Find where the given text appears and provide that cell's center as (X, Y) coordinate. 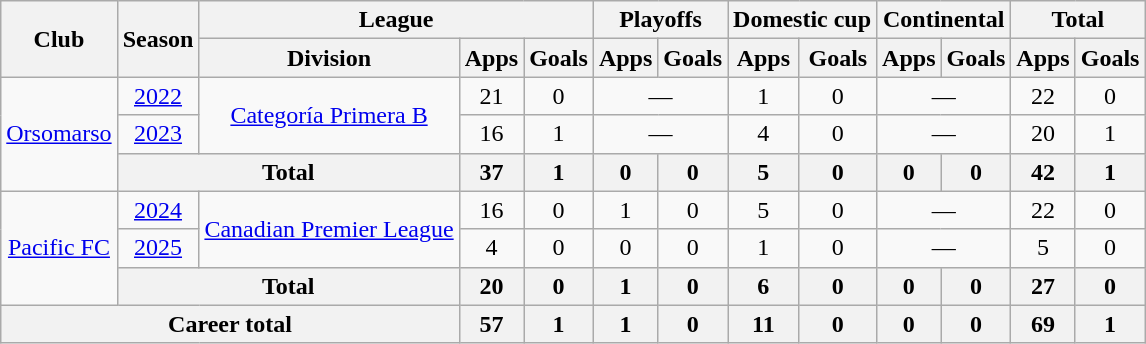
Orsomarso (59, 134)
2023 (158, 134)
69 (1043, 324)
Domestic cup (802, 20)
Pacific FC (59, 248)
57 (491, 324)
Career total (230, 324)
2024 (158, 210)
2025 (158, 248)
Canadian Premier League (329, 229)
Division (329, 58)
2022 (158, 96)
11 (764, 324)
42 (1043, 172)
Club (59, 39)
6 (764, 286)
Season (158, 39)
21 (491, 96)
Continental (944, 20)
Playoffs (660, 20)
37 (491, 172)
League (396, 20)
Categoría Primera B (329, 115)
27 (1043, 286)
